Locate the cell with the specified text and output its [x, y] center coordinate. 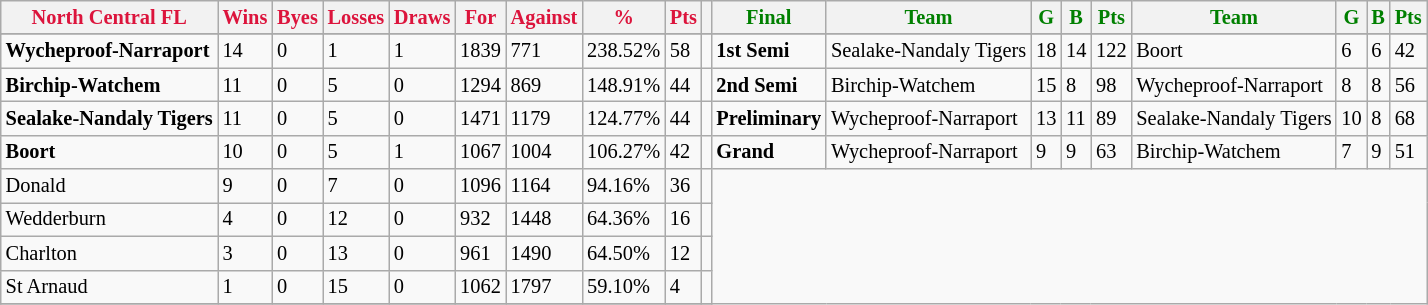
1062 [480, 287]
Byes [297, 17]
1067 [480, 152]
1490 [544, 253]
Grand [768, 152]
Draws [422, 17]
59.10% [624, 287]
Wedderburn [110, 219]
89 [1111, 118]
1797 [544, 287]
58 [684, 51]
Wins [246, 17]
122 [1111, 51]
Donald [110, 186]
56 [1408, 85]
% [624, 17]
106.27% [624, 152]
64.36% [624, 219]
1179 [544, 118]
63 [1111, 152]
Final [768, 17]
98 [1111, 85]
68 [1408, 118]
Preliminary [768, 118]
North Central FL [110, 17]
For [480, 17]
1294 [480, 85]
869 [544, 85]
Charlton [110, 253]
2nd Semi [768, 85]
1004 [544, 152]
64.50% [624, 253]
1839 [480, 51]
771 [544, 51]
1448 [544, 219]
148.91% [624, 85]
36 [684, 186]
1096 [480, 186]
238.52% [624, 51]
3 [246, 253]
1164 [544, 186]
94.16% [624, 186]
961 [480, 253]
1st Semi [768, 51]
124.77% [624, 118]
St Arnaud [110, 287]
51 [1408, 152]
Losses [356, 17]
1471 [480, 118]
Against [544, 17]
932 [480, 219]
16 [684, 219]
18 [1046, 51]
